Determine the [X, Y] coordinate at the center of the cell enclosing the given text.  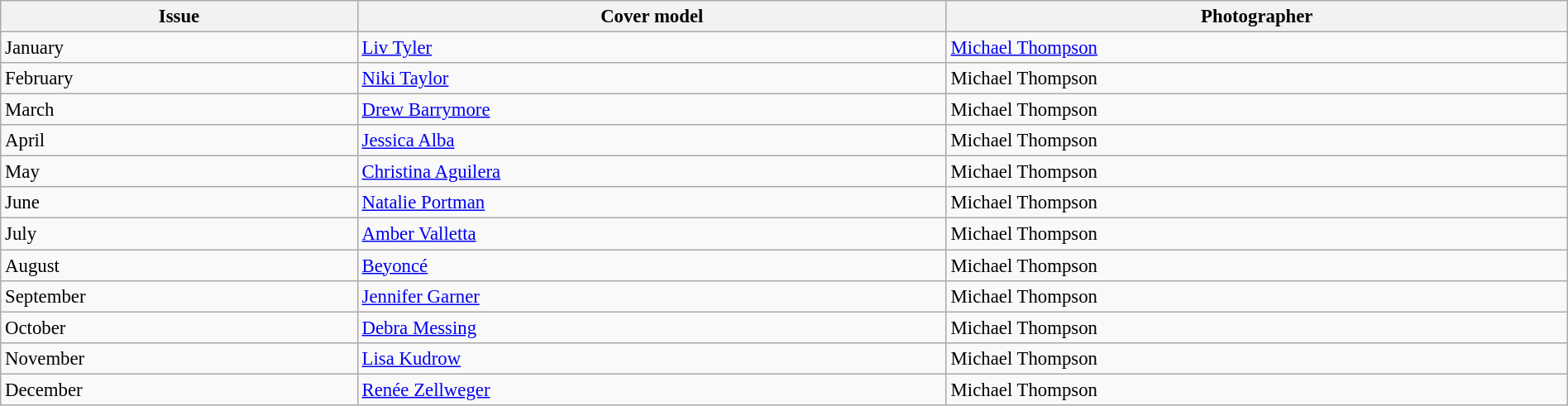
Lisa Kudrow [652, 358]
July [179, 234]
Christina Aguilera [652, 172]
Amber Valletta [652, 234]
May [179, 172]
Debra Messing [652, 327]
December [179, 389]
April [179, 141]
October [179, 327]
Liv Tyler [652, 48]
November [179, 358]
Niki Taylor [652, 79]
Cover model [652, 17]
September [179, 296]
Jessica Alba [652, 141]
Drew Barrymore [652, 110]
January [179, 48]
August [179, 265]
February [179, 79]
Issue [179, 17]
June [179, 203]
Renée Zellweger [652, 389]
Photographer [1257, 17]
March [179, 110]
Natalie Portman [652, 203]
Jennifer Garner [652, 296]
Beyoncé [652, 265]
